Return the (X, Y) coordinate for the center point of the cell that contains the specified text.  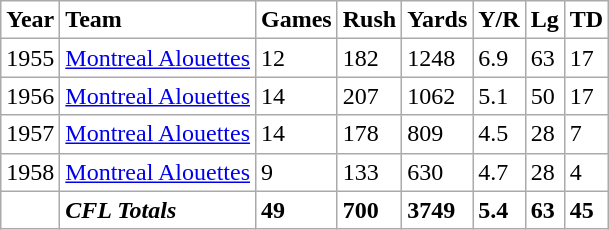
207 (369, 96)
Yards (438, 20)
1248 (438, 58)
1956 (30, 96)
182 (369, 58)
CFL Totals (158, 210)
45 (586, 210)
4.7 (499, 172)
630 (438, 172)
49 (297, 210)
12 (297, 58)
Y/R (499, 20)
4.5 (499, 134)
4 (586, 172)
Team (158, 20)
809 (438, 134)
Lg (544, 20)
1955 (30, 58)
700 (369, 210)
5.4 (499, 210)
9 (297, 172)
TD (586, 20)
133 (369, 172)
1062 (438, 96)
178 (369, 134)
Games (297, 20)
5.1 (499, 96)
1957 (30, 134)
Rush (369, 20)
1958 (30, 172)
3749 (438, 210)
6.9 (499, 58)
7 (586, 134)
50 (544, 96)
Year (30, 20)
